Scan for the cell matching the given text and deliver its (X, Y) coordinate at center. 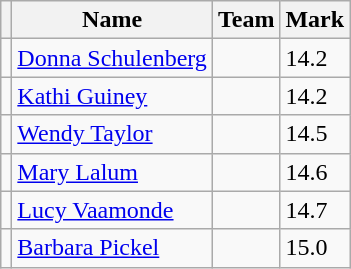
Team (246, 20)
Barbara Pickel (112, 248)
Mark (315, 20)
Kathi Guiney (112, 96)
Lucy Vaamonde (112, 210)
14.5 (315, 134)
Donna Schulenberg (112, 58)
Wendy Taylor (112, 134)
14.6 (315, 172)
15.0 (315, 248)
Mary Lalum (112, 172)
14.7 (315, 210)
Name (112, 20)
